Return (x, y) of the center of cell containing provided text 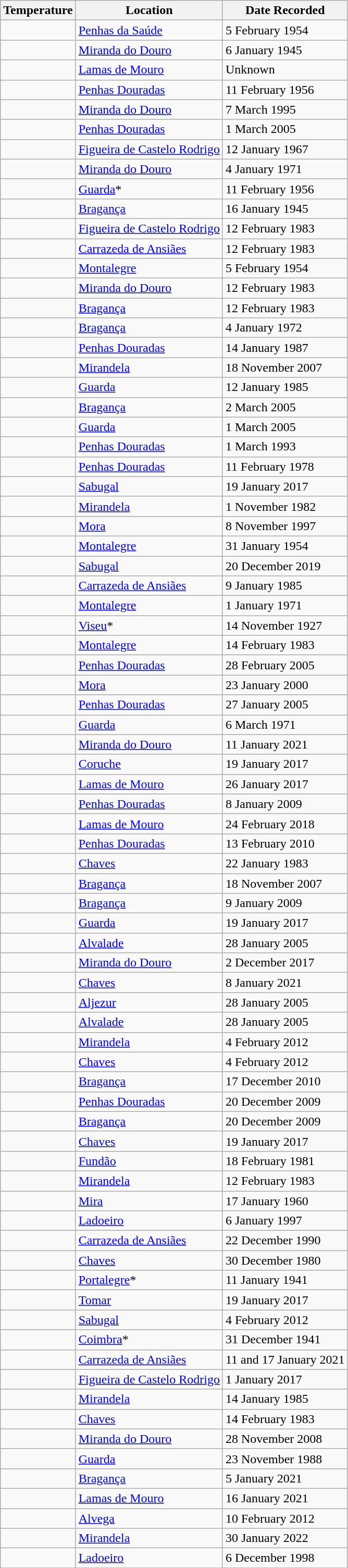
31 January 1954 (284, 546)
23 January 2000 (284, 685)
14 January 1987 (284, 348)
Coimbra* (149, 1340)
11 January 1941 (284, 1280)
7 March 1995 (284, 109)
Fundão (149, 1161)
17 January 1960 (284, 1200)
10 February 2012 (284, 1518)
1 January 2017 (284, 1379)
11 and 17 January 2021 (284, 1359)
30 January 2022 (284, 1538)
23 November 1988 (284, 1459)
Mira (149, 1200)
9 January 1985 (284, 586)
12 January 1985 (284, 387)
Coruche (149, 764)
30 December 1980 (284, 1260)
Tomar (149, 1300)
31 December 1941 (284, 1340)
9 January 2009 (284, 903)
Penhas da Saúde (149, 30)
14 January 1985 (284, 1399)
8 January 2009 (284, 804)
Guarda* (149, 189)
2 December 2017 (284, 963)
1 November 1982 (284, 506)
Temperature (38, 10)
16 January 1945 (284, 209)
8 January 2021 (284, 983)
4 January 1972 (284, 328)
12 January 1967 (284, 149)
20 December 2019 (284, 566)
5 January 2021 (284, 1478)
Date Recorded (284, 10)
Viseu* (149, 626)
16 January 2021 (284, 1498)
Portalegre* (149, 1280)
18 February 1981 (284, 1161)
Unknown (284, 70)
11 January 2021 (284, 744)
14 November 1927 (284, 626)
11 February 1978 (284, 467)
26 January 2017 (284, 784)
22 December 1990 (284, 1241)
6 January 1997 (284, 1221)
8 November 1997 (284, 526)
6 December 1998 (284, 1558)
Location (149, 10)
24 February 2018 (284, 824)
1 January 1971 (284, 606)
13 February 2010 (284, 843)
Aljezur (149, 1002)
22 January 1983 (284, 863)
4 January 1971 (284, 169)
28 November 2008 (284, 1439)
Alvega (149, 1518)
1 March 1993 (284, 447)
27 January 2005 (284, 705)
28 February 2005 (284, 665)
17 December 2010 (284, 1082)
6 January 1945 (284, 50)
2 March 2005 (284, 407)
6 March 1971 (284, 725)
